Capture the cell that displays the provided text and extract its [X, Y] central coordinate. 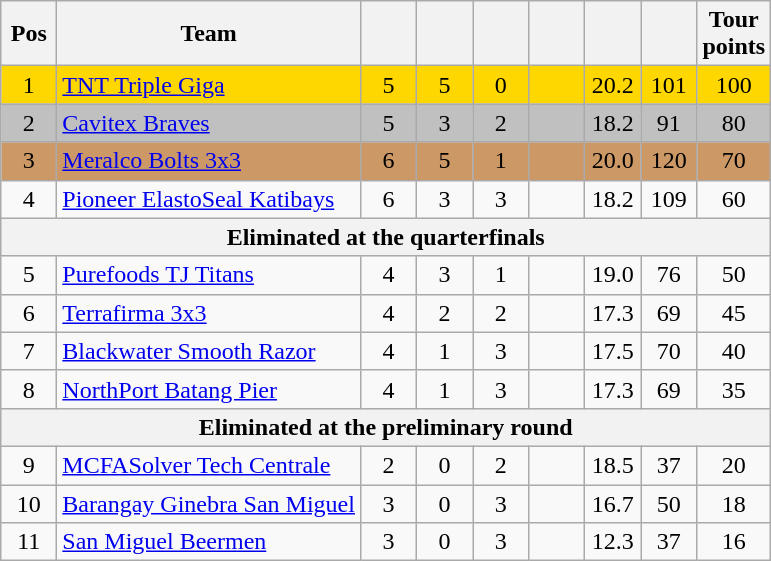
TNT Triple Giga [209, 85]
91 [669, 123]
12.3 [613, 542]
Team [209, 34]
Meralco Bolts 3x3 [209, 161]
60 [734, 199]
101 [669, 85]
Cavitex Braves [209, 123]
Purefoods TJ Titans [209, 275]
100 [734, 85]
10 [29, 503]
9 [29, 465]
20.0 [613, 161]
18 [734, 503]
17.5 [613, 351]
16.7 [613, 503]
San Miguel Beermen [209, 542]
Barangay Ginebra San Miguel [209, 503]
Pos [29, 34]
MCFASolver Tech Centrale [209, 465]
40 [734, 351]
Tour points [734, 34]
80 [734, 123]
NorthPort Batang Pier [209, 389]
11 [29, 542]
7 [29, 351]
Terrafirma 3x3 [209, 313]
20 [734, 465]
35 [734, 389]
Eliminated at the preliminary round [386, 427]
18.5 [613, 465]
45 [734, 313]
8 [29, 389]
109 [669, 199]
20.2 [613, 85]
Blackwater Smooth Razor [209, 351]
16 [734, 542]
76 [669, 275]
Eliminated at the quarterfinals [386, 237]
120 [669, 161]
Pioneer ElastoSeal Katibays [209, 199]
19.0 [613, 275]
